For the text-containing cell, return its midpoint in (X, Y) coordinate format. 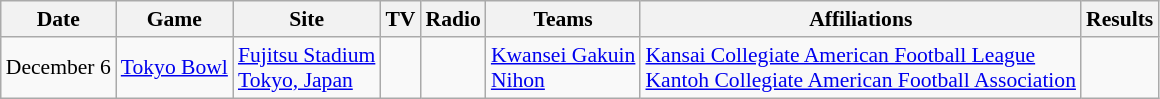
Date (58, 19)
Tokyo Bowl (174, 68)
TV (400, 19)
Affiliations (860, 19)
Teams (564, 19)
Kansai Collegiate American Football LeagueKantoh Collegiate American Football Association (860, 68)
December 6 (58, 68)
Kwansei GakuinNihon (564, 68)
Results (1120, 19)
Fujitsu StadiumTokyo, Japan (306, 68)
Radio (454, 19)
Site (306, 19)
Game (174, 19)
